Detect which cell encompasses the target text, then output its [x, y] center coordinate. 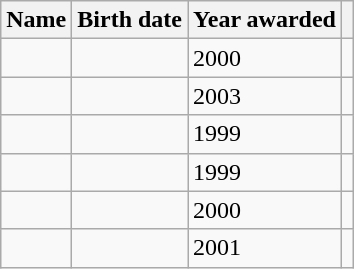
Year awarded [265, 20]
Name [36, 20]
2003 [265, 96]
2001 [265, 248]
Birth date [130, 20]
